Pinpoint the cell where the given text exists, returning its (X, Y) midpoint coordinate. 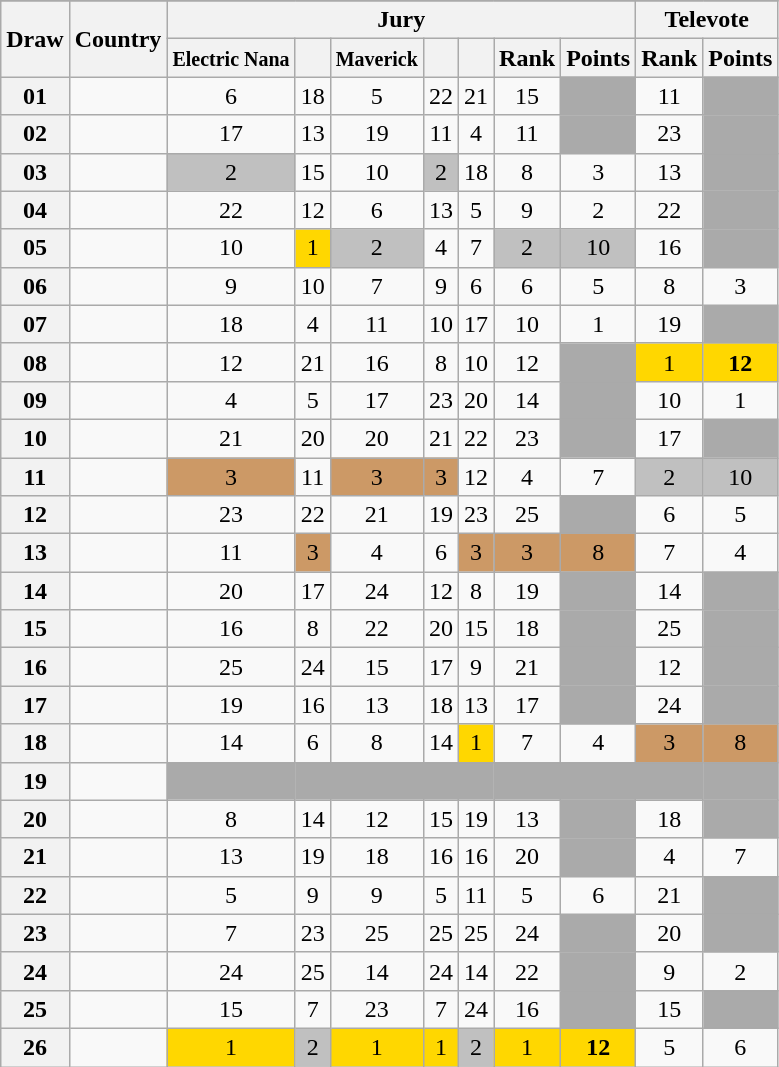
04 (35, 210)
Country (118, 39)
26 (35, 1047)
03 (35, 172)
Draw (35, 39)
08 (35, 362)
Electric Nana (231, 58)
02 (35, 134)
06 (35, 286)
05 (35, 248)
Jury (402, 20)
07 (35, 324)
01 (35, 96)
Maverick (376, 58)
09 (35, 400)
Televote (707, 20)
